Find where the given text appears and provide that cell's center as (X, Y) coordinate. 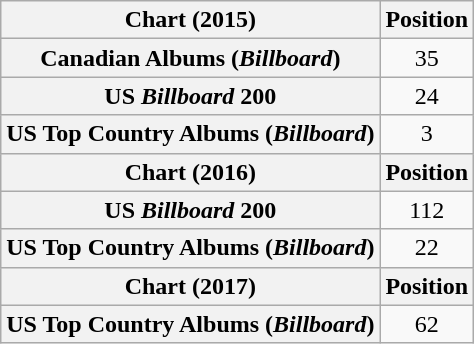
Chart (2015) (190, 20)
112 (427, 210)
22 (427, 248)
Canadian Albums (Billboard) (190, 58)
62 (427, 324)
3 (427, 134)
35 (427, 58)
24 (427, 96)
Chart (2017) (190, 286)
Chart (2016) (190, 172)
